Identify which cell holds the provided text, then report its (X, Y) central coordinate. 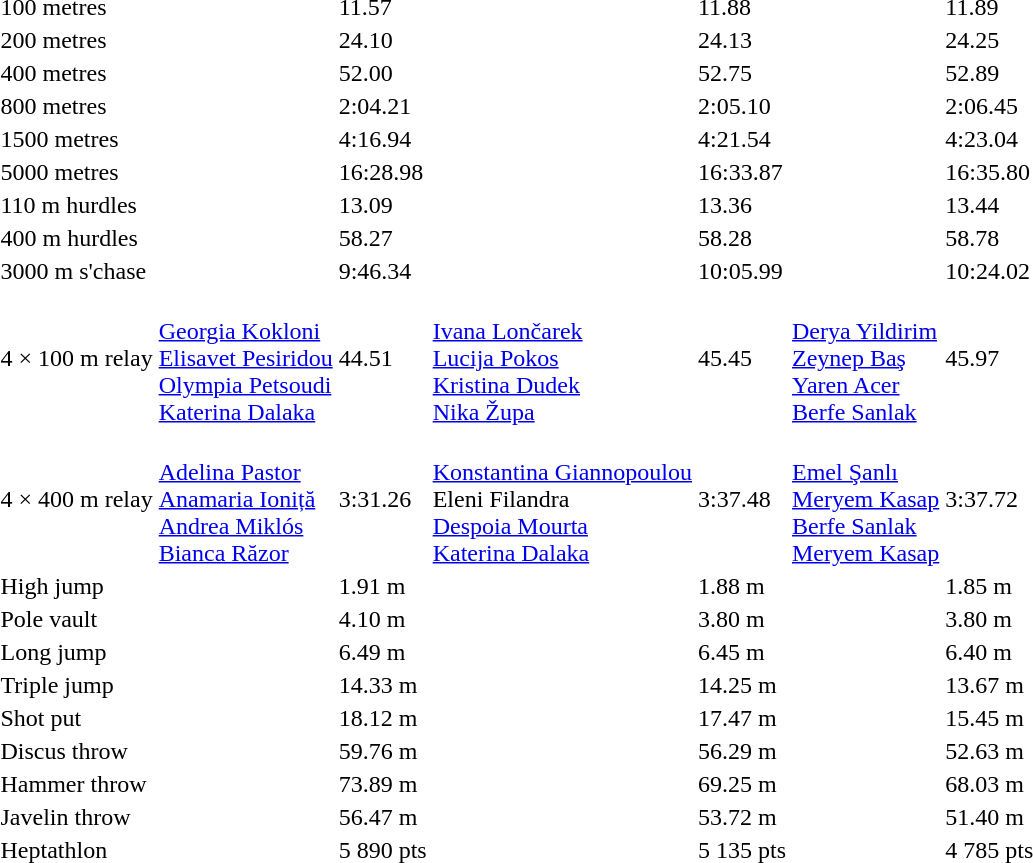
10:05.99 (742, 271)
56.29 m (742, 751)
2:04.21 (382, 106)
45.45 (742, 358)
Georgia KokloniElisavet PesiridouOlympia PetsoudiKaterina Dalaka (246, 358)
56.47 m (382, 817)
13.09 (382, 205)
Derya YildirimZeynep BaşYaren AcerBerfe Sanlak (865, 358)
3:37.48 (742, 499)
16:28.98 (382, 172)
14.25 m (742, 685)
Emel ŞanlıMeryem KasapBerfe SanlakMeryem Kasap (865, 499)
59.76 m (382, 751)
4.10 m (382, 619)
52.75 (742, 73)
9:46.34 (382, 271)
6.45 m (742, 652)
17.47 m (742, 718)
1.91 m (382, 586)
16:33.87 (742, 172)
Adelina PastorAnamaria IonițăAndrea MiklósBianca Răzor (246, 499)
1.88 m (742, 586)
69.25 m (742, 784)
44.51 (382, 358)
53.72 m (742, 817)
13.36 (742, 205)
18.12 m (382, 718)
73.89 m (382, 784)
4:16.94 (382, 139)
4:21.54 (742, 139)
6.49 m (382, 652)
58.27 (382, 238)
Ivana LončarekLucija PokosKristina DudekNika Župa (562, 358)
14.33 m (382, 685)
3:31.26 (382, 499)
24.13 (742, 40)
2:05.10 (742, 106)
24.10 (382, 40)
52.00 (382, 73)
3.80 m (742, 619)
58.28 (742, 238)
Konstantina GiannopoulouEleni FilandraDespoia MourtaKaterina Dalaka (562, 499)
